Return the [X, Y] coordinate for the center point of the cell that contains the specified text.  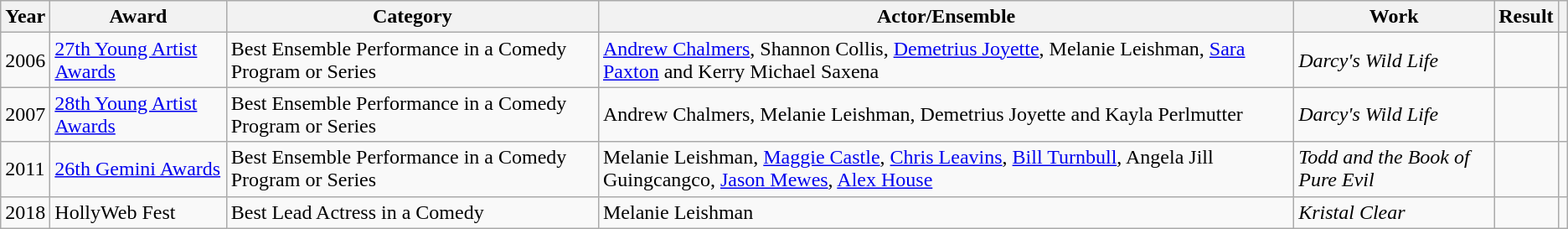
HollyWeb Fest [138, 212]
Year [25, 17]
Andrew Chalmers, Melanie Leishman, Demetrius Joyette and Kayla Perlmutter [946, 114]
Category [412, 17]
Melanie Leishman, Maggie Castle, Chris Leavins, Bill Turnbull, Angela Jill Guingcangco, Jason Mewes, Alex House [946, 169]
2011 [25, 169]
Melanie Leishman [946, 212]
2006 [25, 60]
Work [1394, 17]
28th Young Artist Awards [138, 114]
Best Lead Actress in a Comedy [412, 212]
Actor/Ensemble [946, 17]
Kristal Clear [1394, 212]
2007 [25, 114]
27th Young Artist Awards [138, 60]
Todd and the Book of Pure Evil [1394, 169]
2018 [25, 212]
Result [1526, 17]
Award [138, 17]
Andrew Chalmers, Shannon Collis, Demetrius Joyette, Melanie Leishman, Sara Paxton and Kerry Michael Saxena [946, 60]
26th Gemini Awards [138, 169]
